Output the [x, y] coordinate of the center of the cell containing the given text.  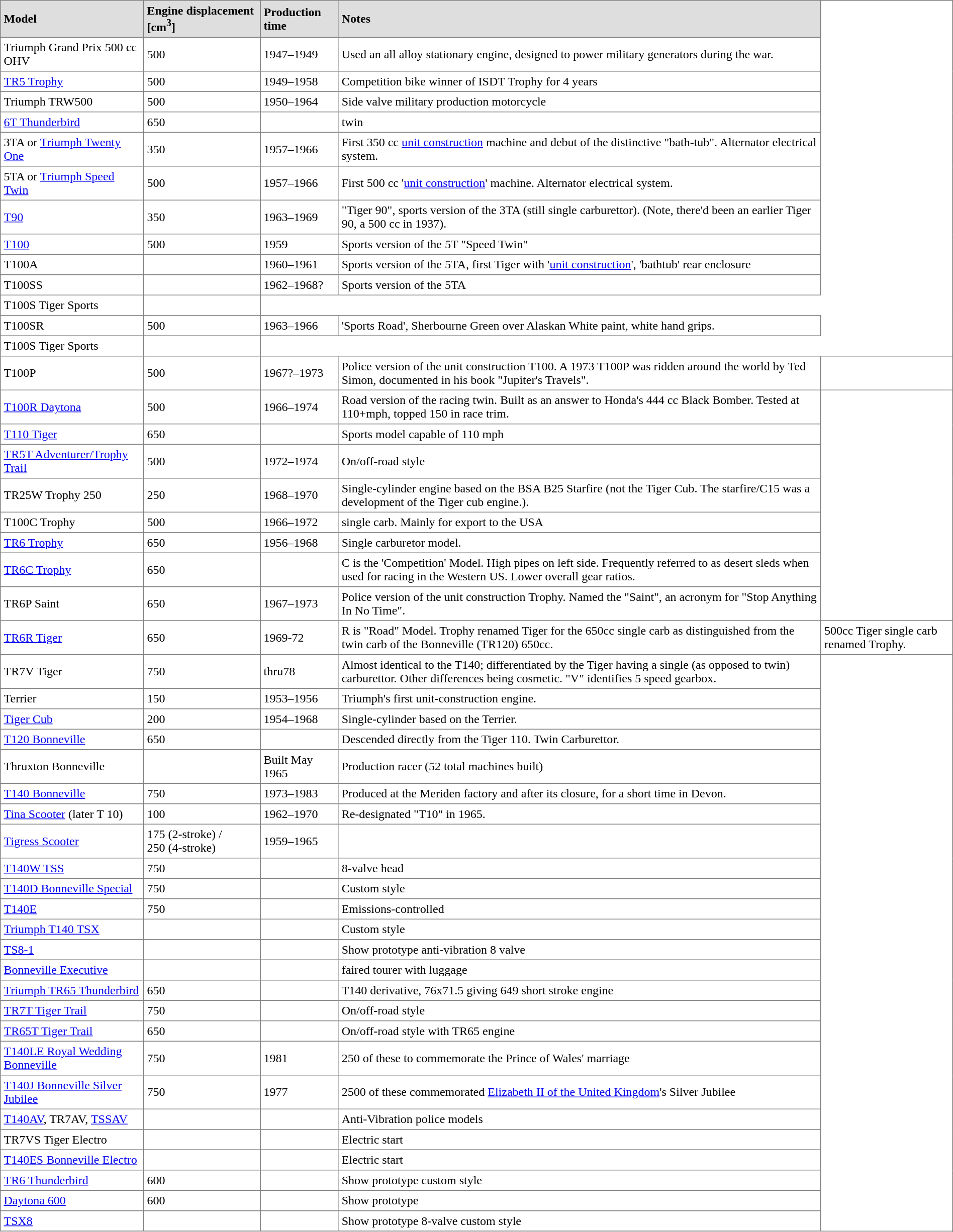
T140ES Bonneville Electro [72, 1160]
1967–1973 [300, 604]
R is "Road" Model. Trophy renamed Tiger for the 650cc single carb as distinguished from the twin carb of the Bonneville (TR120) 650cc. [580, 638]
First 500 cc 'unit construction' machine. Alternator electrical system. [580, 183]
Show prototype 8-valve custom style [580, 1221]
TR5T Adventurer/Trophy Trail [72, 462]
1959 [300, 244]
1962–1970 [300, 814]
250 of these to commemorate the Prince of Wales' marriage [580, 1059]
100 [202, 814]
1967?–1973 [300, 373]
TS8-1 [72, 950]
T140E [72, 909]
T100SR [72, 326]
T140AV, TR7AV, TSSAV [72, 1119]
2500 of these commemorated Elizabeth II of the United Kingdom's Silver Jubilee [580, 1092]
Terrier [72, 699]
Descended directly from the Tiger 110. Twin Carburettor. [580, 740]
TR7V Tiger [72, 672]
T110 Tiger [72, 434]
TR65T Tiger Trail [72, 1031]
Tiger Cub [72, 719]
Triumph TRW500 [72, 102]
T100C Trophy [72, 523]
Production racer (52 total machines built) [580, 767]
Bonneville Executive [72, 970]
First 350 cc unit construction machine and debut of the distinctive "bath-tub". Alternator electrical system. [580, 150]
TR6 Thunderbird [72, 1180]
Sports model capable of 110 mph [580, 434]
T100 [72, 244]
1977 [300, 1092]
T100A [72, 265]
T90 [72, 218]
1950–1964 [300, 102]
Single-cylinder based on the Terrier. [580, 719]
TR6R Tiger [72, 638]
Triumph Grand Prix 500 cc OHV [72, 55]
T140 derivative, 76x71.5 giving 649 short stroke engine [580, 990]
1954–1968 [300, 719]
1947–1949 [300, 55]
175 (2-stroke) / 250 (4-stroke) [202, 842]
twin [580, 122]
T100P [72, 373]
T140LE Royal Wedding Bonneville [72, 1059]
150 [202, 699]
T140D Bonneville Special [72, 889]
1972–1974 [300, 462]
Show prototype [580, 1201]
1956–1968 [300, 543]
1966–1972 [300, 523]
TR7VS Tiger Electro [72, 1140]
Used an all alloy stationary engine, designed to power military generators during the war. [580, 55]
T140W TSS [72, 868]
5TA or Triumph Speed Twin [72, 183]
Triumph TR65 Thunderbird [72, 990]
Police version of the unit construction T100. A 1973 T100P was ridden around the world by Ted Simon, documented in his book "Jupiter's Travels". [580, 373]
1953–1956 [300, 699]
Engine displacement [cm3] [202, 19]
'Sports Road', Sherbourne Green over Alaskan White paint, white hand grips. [580, 326]
Show prototype anti-vibration 8 valve [580, 950]
Side valve military production motorcycle [580, 102]
Tina Scooter (later T 10) [72, 814]
1968–1970 [300, 495]
On/off-road style with TR65 engine [580, 1031]
1960–1961 [300, 265]
TR7T Tiger Trail [72, 1011]
T140 Bonneville [72, 794]
Sports version of the 5TA [580, 285]
Produced at the Meriden factory and after its closure, for a short time in Devon. [580, 794]
T120 Bonneville [72, 740]
1949–1958 [300, 81]
1981 [300, 1059]
T100SS [72, 285]
1969-72 [300, 638]
250 [202, 495]
1963–1966 [300, 326]
Tigress Scooter [72, 842]
1966–1974 [300, 407]
Model [72, 19]
1962–1968? [300, 285]
Anti-Vibration police models [580, 1119]
thru78 [300, 672]
Triumph T140 TSX [72, 930]
Production time [300, 19]
Police version of the unit construction Trophy. Named the "Saint", an acronym for "Stop Anything In No Time". [580, 604]
TR6C Trophy [72, 570]
1963–1969 [300, 218]
"Tiger 90", sports version of the 3TA (still single carburettor). (Note, there'd been an earlier Tiger 90, a 500 cc in 1937). [580, 218]
1973–1983 [300, 794]
Triumph's first unit-construction engine. [580, 699]
500cc Tiger single carb renamed Trophy. [887, 638]
Daytona 600 [72, 1201]
Sports version of the 5TA, first Tiger with 'unit construction', 'bathtub' rear enclosure [580, 265]
Thruxton Bonneville [72, 767]
Road version of the racing twin. Built as an answer to Honda's 444 cc Black Bomber. Tested at 110+mph, topped 150 in race trim. [580, 407]
TR5 Trophy [72, 81]
T140J Bonneville Silver Jubilee [72, 1092]
Show prototype custom style [580, 1180]
TR6P Saint [72, 604]
1959–1965 [300, 842]
Emissions-controlled [580, 909]
Competition bike winner of ISDT Trophy for 4 years [580, 81]
3TA or Triumph Twenty One [72, 150]
6T Thunderbird [72, 122]
TSX8 [72, 1221]
Single carburetor model. [580, 543]
Single-cylinder engine based on the BSA B25 Starfire (not the Tiger Cub. The starfire/C15 was a development of the Tiger cub engine.). [580, 495]
single carb. Mainly for export to the USA [580, 523]
TR25W Trophy 250 [72, 495]
8-valve head [580, 868]
200 [202, 719]
Notes [580, 19]
Sports version of the 5T "Speed Twin" [580, 244]
Re-designated "T10" in 1965. [580, 814]
Built May 1965 [300, 767]
T100R Daytona [72, 407]
faired tourer with luggage [580, 970]
TR6 Trophy [72, 543]
